Return [X, Y] of the center of cell containing provided text 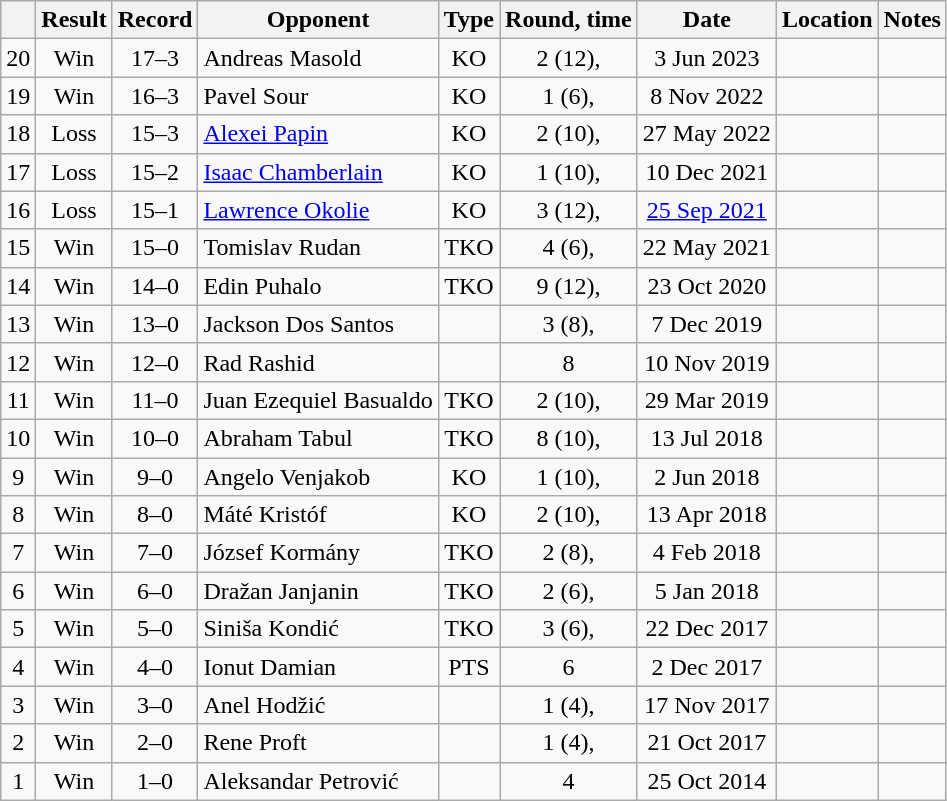
József Kormány [318, 553]
11 [18, 400]
13–0 [155, 324]
Rene Proft [318, 743]
15–3 [155, 134]
PTS [468, 667]
2 (8), [569, 553]
25 Sep 2021 [706, 210]
19 [18, 96]
15–0 [155, 248]
10 Nov 2019 [706, 362]
Juan Ezequiel Basualdo [318, 400]
3 (12), [569, 210]
14 [18, 286]
2–0 [155, 743]
Tomislav Rudan [318, 248]
7–0 [155, 553]
5 Jan 2018 [706, 591]
13 Jul 2018 [706, 438]
5–0 [155, 629]
9 (12), [569, 286]
18 [18, 134]
12 [18, 362]
3 [18, 705]
7 [18, 553]
2 Jun 2018 [706, 477]
Notes [912, 20]
Dražan Janjanin [318, 591]
2 (6), [569, 591]
5 [18, 629]
Location [827, 20]
8–0 [155, 515]
8 (10), [569, 438]
17 [18, 172]
10 Dec 2021 [706, 172]
17 Nov 2017 [706, 705]
15 [18, 248]
11–0 [155, 400]
4 Feb 2018 [706, 553]
13 [18, 324]
Abraham Tabul [318, 438]
Andreas Masold [318, 58]
7 Dec 2019 [706, 324]
Lawrence Okolie [318, 210]
Alexei Papin [318, 134]
15–2 [155, 172]
Aleksandar Petrović [318, 781]
13 Apr 2018 [706, 515]
21 Oct 2017 [706, 743]
2 [18, 743]
16–3 [155, 96]
2 Dec 2017 [706, 667]
Edin Puhalo [318, 286]
27 May 2022 [706, 134]
29 Mar 2019 [706, 400]
Jackson Dos Santos [318, 324]
9–0 [155, 477]
1 [18, 781]
Pavel Sour [318, 96]
6–0 [155, 591]
8 Nov 2022 [706, 96]
3 (8), [569, 324]
10 [18, 438]
Round, time [569, 20]
17–3 [155, 58]
10–0 [155, 438]
1 (6), [569, 96]
25 Oct 2014 [706, 781]
22 Dec 2017 [706, 629]
Opponent [318, 20]
3–0 [155, 705]
Type [468, 20]
Angelo Venjakob [318, 477]
15–1 [155, 210]
Record [155, 20]
3 (6), [569, 629]
22 May 2021 [706, 248]
Anel Hodžić [318, 705]
1–0 [155, 781]
20 [18, 58]
23 Oct 2020 [706, 286]
12–0 [155, 362]
Date [706, 20]
Isaac Chamberlain [318, 172]
9 [18, 477]
16 [18, 210]
Result [74, 20]
14–0 [155, 286]
3 Jun 2023 [706, 58]
4 (6), [569, 248]
Ionut Damian [318, 667]
Siniša Kondić [318, 629]
Rad Rashid [318, 362]
2 (12), [569, 58]
4–0 [155, 667]
Máté Kristóf [318, 515]
